Output the (X, Y) coordinate of the center of the cell containing the given text.  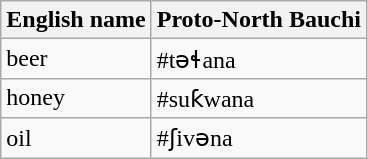
#təɬana (258, 59)
beer (76, 59)
Proto-North Bauchi (258, 20)
#ʃivəna (258, 138)
English name (76, 20)
honey (76, 98)
oil (76, 138)
#suƙwana (258, 98)
